Provide the [X, Y] coordinate of the cell's center where the given text is located.  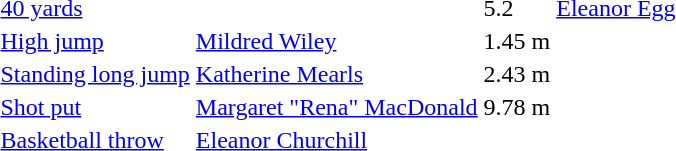
Katherine Mearls [336, 74]
Mildred Wiley [336, 41]
1.45 m [517, 41]
Margaret "Rena" MacDonald [336, 107]
9.78 m [517, 107]
2.43 m [517, 74]
